Pinpoint the cell where the given text exists, returning its (X, Y) midpoint coordinate. 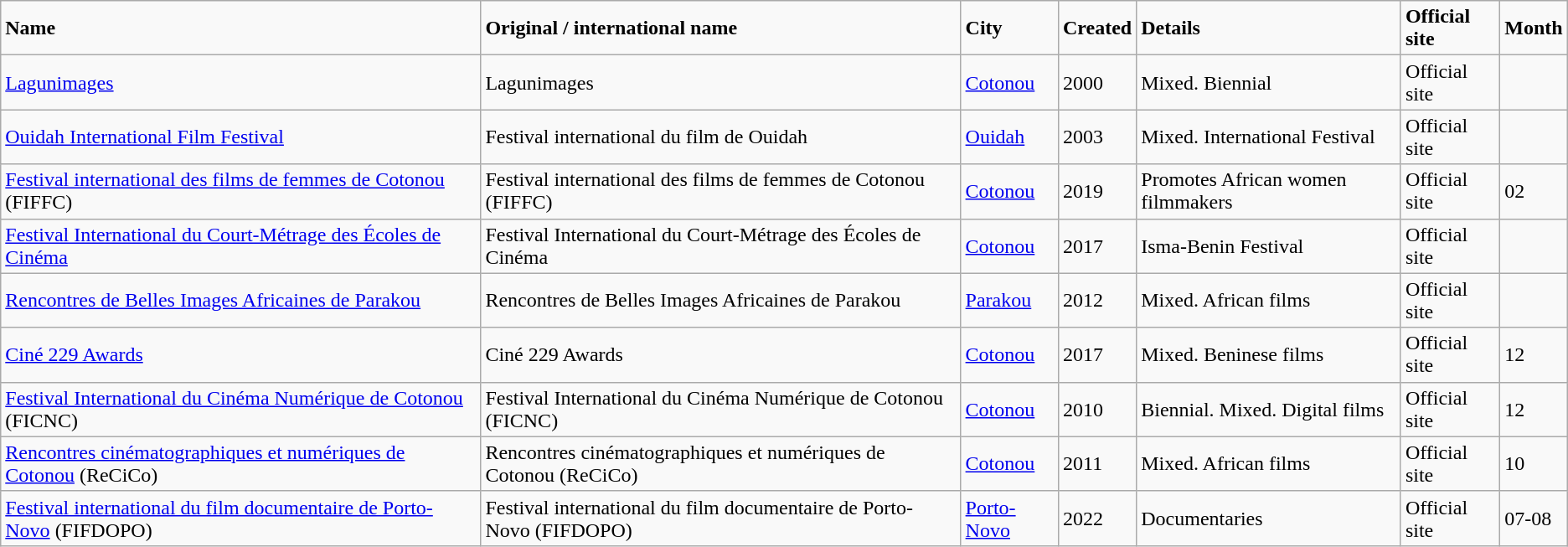
10 (1534, 464)
Porto-Novo (1009, 518)
02 (1534, 191)
Documentaries (1269, 518)
City (1009, 28)
Mixed. International Festival (1269, 137)
2022 (1097, 518)
2012 (1097, 300)
Ouidah (1009, 137)
Promotes African women filmmakers (1269, 191)
Isma-Benin Festival (1269, 246)
2010 (1097, 409)
Festival international du film de Ouidah (720, 137)
Mixed. Beninese films (1269, 355)
Ouidah International Film Festival (241, 137)
2003 (1097, 137)
Created (1097, 28)
Details (1269, 28)
2019 (1097, 191)
2000 (1097, 82)
Name (241, 28)
Biennial. Mixed. Digital films (1269, 409)
Mixed. Biennial (1269, 82)
2011 (1097, 464)
Month (1534, 28)
07-08 (1534, 518)
Parakou (1009, 300)
Original / international name (720, 28)
